Find where the given text appears and provide that cell's center as [x, y] coordinate. 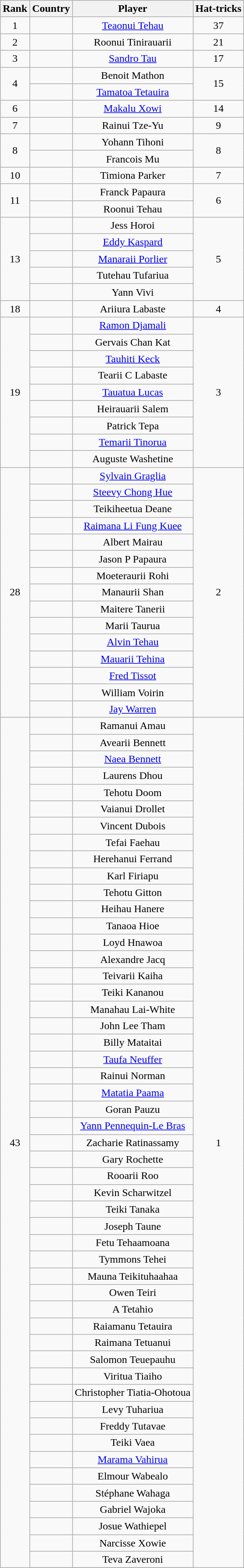
Christopher Tiatia-Ohotoua [133, 1393]
Manaraii Porlier [133, 259]
Tearii C Labaste [133, 375]
Tutehau Tufariua [133, 276]
Marii Taurua [133, 626]
Mauna Teikituhaahaa [133, 1276]
Avearii Bennett [133, 743]
Francois Mu [133, 159]
Karl Firiapu [133, 876]
Eddy Kaspard [133, 242]
14 [218, 109]
Country [51, 9]
Albert Mairau [133, 542]
Jay Warren [133, 709]
Steevy Chong Hue [133, 492]
Tauhiti Keck [133, 359]
Jess Horoi [133, 226]
Billy Mataitai [133, 1043]
Ramon Djamali [133, 326]
Raiamanu Tetauira [133, 1326]
Ramanui Amau [133, 726]
Elmour Wabealo [133, 1476]
Tanaoa Hioe [133, 926]
Alexandre Jacq [133, 959]
Teiki Tanaka [133, 1209]
Jason P Papaura [133, 559]
Goran Pauzu [133, 1109]
Tefai Faehau [133, 842]
Joseph Taune [133, 1226]
Freddy Tutavae [133, 1426]
Taufa Neuffer [133, 1059]
Yann Vivi [133, 292]
Levy Tuhariua [133, 1409]
Laurens Dhou [133, 776]
Player [133, 9]
Sylvain Graglia [133, 475]
Fetu Tehaamoana [133, 1242]
Sandro Tau [133, 59]
Narcisse Xowie [133, 1543]
37 [218, 25]
Gervais Chan Kat [133, 342]
Herehanui Ferrand [133, 859]
Tehotu Doom [133, 793]
10 [15, 175]
5 [218, 259]
Fred Tissot [133, 676]
19 [15, 393]
Patrick Tepa [133, 425]
Mauarii Tehina [133, 659]
Heihau Hanere [133, 909]
Tamatoa Tetauira [133, 92]
Auguste Washetine [133, 459]
Zacharie Ratinassamy [133, 1143]
Hat-tricks [218, 9]
15 [218, 84]
Timiona Parker [133, 175]
Gary Rochette [133, 1159]
A Tetahio [133, 1310]
Alvin Tehau [133, 642]
Yohann Tihoni [133, 142]
Rooarii Roo [133, 1176]
18 [15, 309]
Salomon Teuepauhu [133, 1359]
Teva Zaveroni [133, 1560]
43 [15, 1143]
Moeteraurii Rohi [133, 576]
William Voirin [133, 692]
13 [15, 259]
17 [218, 59]
Teivarii Kaiha [133, 976]
Matatia Paama [133, 1093]
Temarii Tinorua [133, 442]
Teiki Kananou [133, 992]
Rainui Norman [133, 1076]
Teaonui Tehau [133, 25]
Roonui Tehau [133, 209]
Josue Wathiepel [133, 1526]
Rainui Tze-Yu [133, 125]
John Lee Tham [133, 1026]
Marama Vahirua [133, 1459]
Manaurii Shan [133, 592]
Heirauarii Salem [133, 409]
Gabriel Wajoka [133, 1509]
11 [15, 200]
Owen Teiri [133, 1293]
Yann Pennequin-Le Bras [133, 1126]
Tehotu Gitton [133, 892]
9 [218, 125]
Teiki Vaea [133, 1443]
Makalu Xowi [133, 109]
Vincent Dubois [133, 826]
28 [15, 592]
Tymmons Tehei [133, 1259]
Vaianui Drollet [133, 809]
Roonui Tinirauarii [133, 42]
Raimana Li Fung Kuee [133, 526]
Maitere Tanerii [133, 609]
Rank [15, 9]
Stéphane Wahaga [133, 1493]
Loyd Hnawoa [133, 942]
Benoit Mathon [133, 75]
21 [218, 42]
Raimana Tetuanui [133, 1343]
Naea Bennett [133, 759]
Manahau Lai-White [133, 1009]
Teikiheetua Deane [133, 509]
Franck Papaura [133, 192]
Ariiura Labaste [133, 309]
Kevin Scharwitzel [133, 1193]
Tauatua Lucas [133, 392]
Viritua Tiaiho [133, 1376]
